Find where the given text appears and provide that cell's center as [x, y] coordinate. 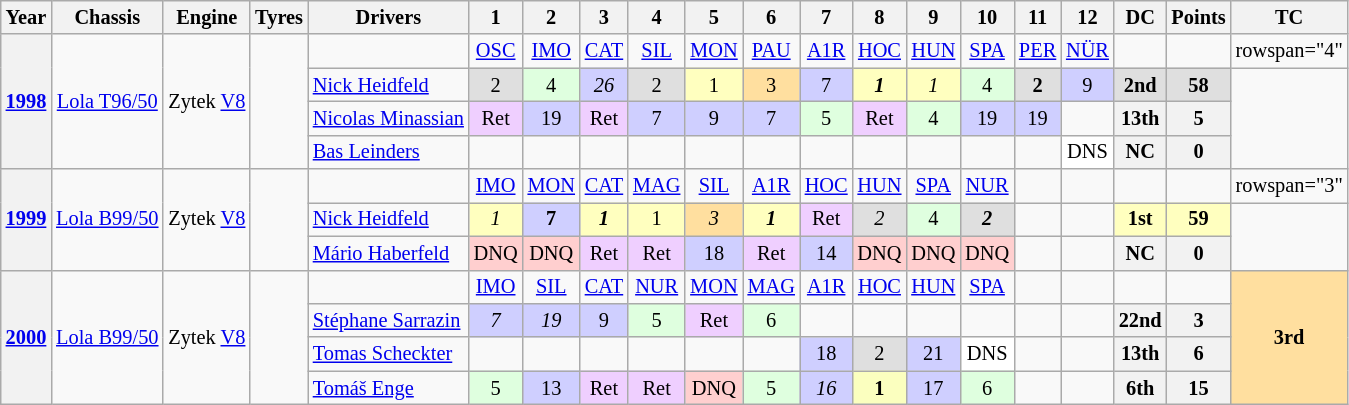
Lola T96/50 [107, 102]
PAU [772, 51]
6th [1140, 388]
10 [987, 17]
8 [880, 17]
2000 [26, 338]
2nd [1140, 85]
Engine [206, 17]
DC [1140, 17]
59 [1199, 219]
17 [933, 388]
12 [1088, 17]
1st [1140, 219]
14 [826, 253]
Tomas Scheckter [388, 354]
Bas Leinders [388, 152]
PER [1038, 51]
NÜR [1088, 51]
rowspan="4" [1290, 51]
Stéphane Sarrazin [388, 320]
Tomáš Enge [388, 388]
Year [26, 17]
OSC [496, 51]
13 [552, 388]
Points [1199, 17]
11 [1038, 17]
Mário Haberfeld [388, 253]
TC [1290, 17]
21 [933, 354]
22nd [1140, 320]
1999 [26, 220]
Chassis [107, 17]
Tyres [279, 17]
1998 [26, 102]
rowspan="3" [1290, 186]
26 [604, 85]
58 [1199, 85]
3rd [1290, 338]
15 [1199, 388]
Drivers [388, 17]
Nicolas Minassian [388, 118]
16 [826, 388]
